Output the [X, Y] coordinate of the center of the cell containing the given text.  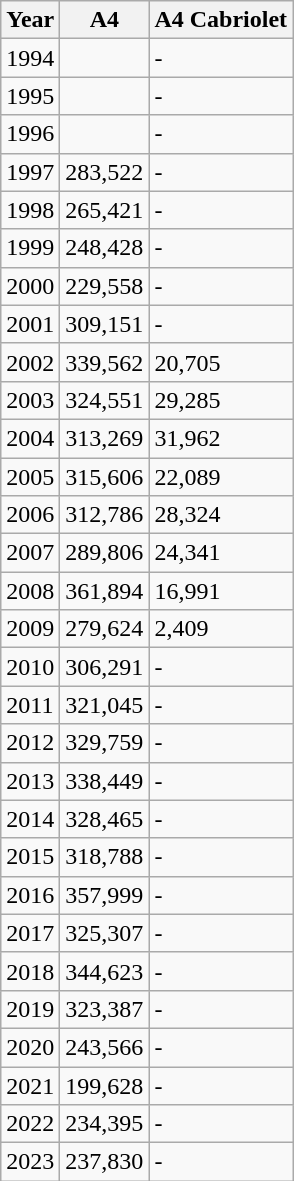
2023 [30, 1162]
2014 [30, 819]
31,962 [221, 438]
A4 [104, 20]
2011 [30, 705]
234,395 [104, 1124]
2021 [30, 1085]
2,409 [221, 629]
2002 [30, 362]
1995 [30, 96]
1998 [30, 210]
28,324 [221, 515]
283,522 [104, 172]
324,551 [104, 400]
2001 [30, 324]
2000 [30, 286]
289,806 [104, 553]
1997 [30, 172]
2022 [30, 1124]
2016 [30, 895]
315,606 [104, 477]
20,705 [221, 362]
A4 Cabriolet [221, 20]
243,566 [104, 1047]
2010 [30, 667]
22,089 [221, 477]
325,307 [104, 933]
29,285 [221, 400]
2017 [30, 933]
328,465 [104, 819]
1996 [30, 134]
312,786 [104, 515]
1999 [30, 248]
279,624 [104, 629]
2019 [30, 1009]
2006 [30, 515]
2007 [30, 553]
229,558 [104, 286]
16,991 [221, 591]
199,628 [104, 1085]
Year [30, 20]
338,449 [104, 781]
265,421 [104, 210]
1994 [30, 58]
361,894 [104, 591]
2018 [30, 971]
329,759 [104, 743]
2004 [30, 438]
2008 [30, 591]
2009 [30, 629]
357,999 [104, 895]
323,387 [104, 1009]
321,045 [104, 705]
2012 [30, 743]
24,341 [221, 553]
306,291 [104, 667]
339,562 [104, 362]
237,830 [104, 1162]
318,788 [104, 857]
2013 [30, 781]
313,269 [104, 438]
2003 [30, 400]
309,151 [104, 324]
2015 [30, 857]
2005 [30, 477]
344,623 [104, 971]
248,428 [104, 248]
2020 [30, 1047]
